Find where the given text appears and provide that cell's center as [X, Y] coordinate. 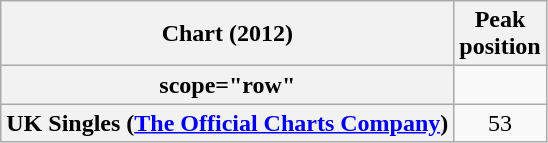
Chart (2012) [228, 34]
Peakposition [500, 34]
scope="row" [228, 85]
UK Singles (The Official Charts Company) [228, 123]
53 [500, 123]
